Scan for the cell matching the given text and deliver its (x, y) coordinate at center. 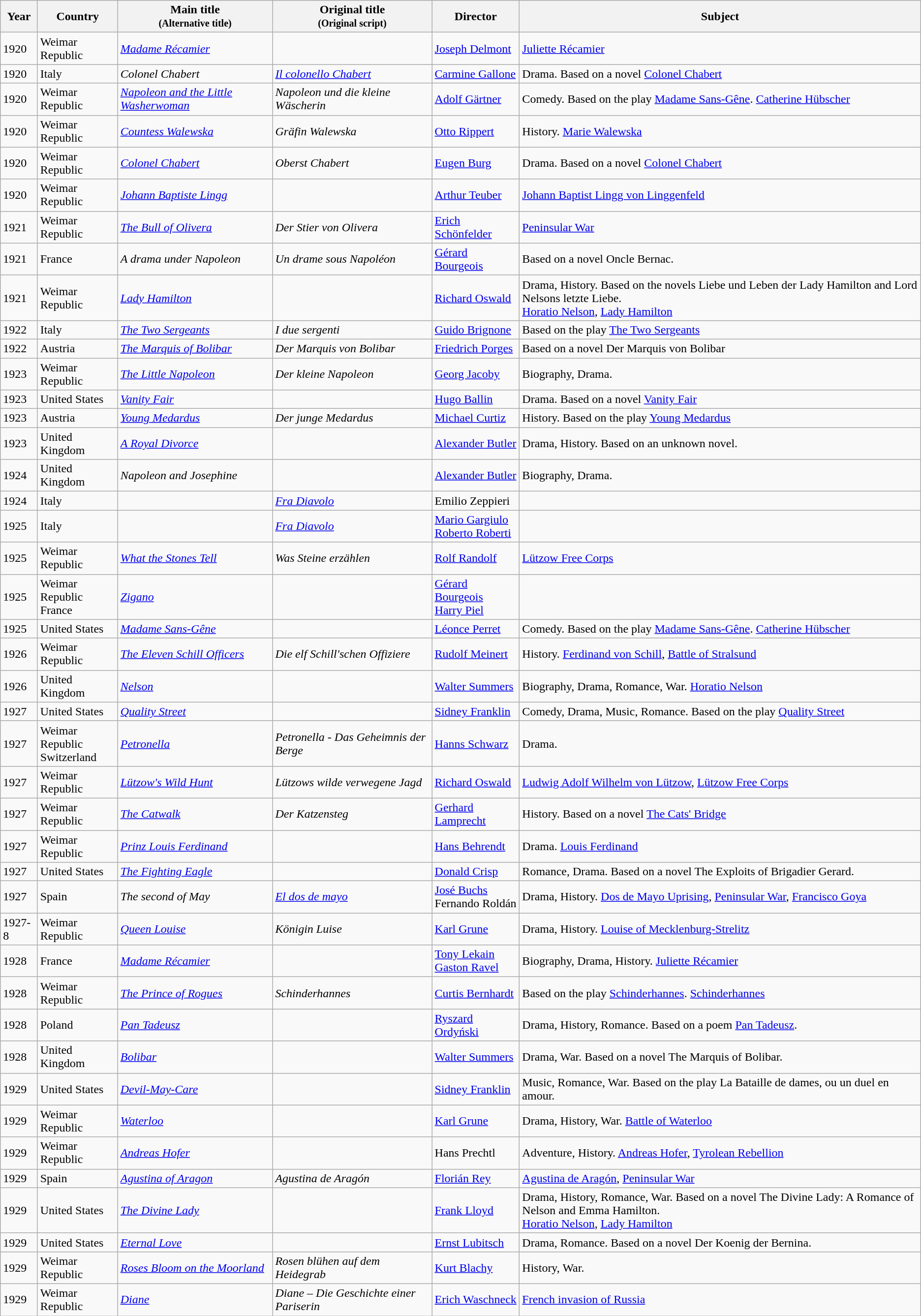
Drama. Based on a novel Vanity Fair (720, 399)
A drama under Napoleon (195, 259)
Guido Brignone (476, 330)
Erich Waschneck (476, 1300)
Napoleon and Josephine (195, 475)
Königin Luise (352, 929)
El dos de mayo (352, 897)
Pan Tadeusz (195, 1025)
Eugen Burg (476, 163)
Tony LekainGaston Ravel (476, 961)
Frank Lloyd (476, 1210)
Lady Hamilton (195, 298)
Drama, Romance. Based on a novel Der Koenig der Bernina. (720, 1242)
Drama, History, War. Battle of Waterloo (720, 1121)
José BuchsFernando Roldán (476, 897)
Georg Jacoby (476, 374)
Mario GargiuloRoberto Roberti (476, 526)
Napoleon und die kleine Wäscherin (352, 99)
History. Marie Walewska (720, 131)
What the Stones Tell (195, 558)
Carmine Gallone (476, 74)
The Little Napoleon (195, 374)
The Eleven Schill Officers (195, 654)
Weimar RepublicSwitzerland (78, 743)
Otto Rippert (476, 131)
Rolf Randolf (476, 558)
Biography, Drama, History. Juliette Récamier (720, 961)
Il colonello Chabert (352, 74)
Peninsular War (720, 227)
Devil-May-Care (195, 1089)
Lützow's Wild Hunt (195, 782)
Vanity Fair (195, 399)
Diane – Die Geschichte einer Pariserin (352, 1300)
Roses Bloom on the Moorland (195, 1267)
Johann Baptist Lingg von Linggenfeld (720, 195)
Der junge Medardus (352, 418)
Lützow Free Corps (720, 558)
Based on the play The Two Sergeants (720, 330)
Petronella (195, 743)
Un drame sous Napoléon (352, 259)
Friedrich Porges (476, 348)
Der Marquis von Bolibar (352, 348)
Zigano (195, 597)
Based on the play Schinderhannes. Schinderhannes (720, 993)
Lützows wilde verwegene Jagd (352, 782)
Der Katzensteg (352, 814)
History. Based on the play Young Medardus (720, 418)
Country (78, 17)
Oberst Chabert (352, 163)
History, War. (720, 1267)
The Bull of Olivera (195, 227)
Weimar RepublicFrance (78, 597)
Drama, History, Romance, War. Based on a novel The Divine Lady: A Romance of Nelson and Emma Hamilton.Horatio Nelson, Lady Hamilton (720, 1210)
Drama. Louis Ferdinand (720, 846)
Arthur Teuber (476, 195)
Year (19, 17)
Schinderhannes (352, 993)
Music, Romance, War. Based on the play La Bataille de dames, ou un duel en amour. (720, 1089)
Kurt Blachy (476, 1267)
Erich Schönfelder (476, 227)
The Fighting Eagle (195, 872)
History. Based on a novel The Cats' Bridge (720, 814)
The Prince of Rogues (195, 993)
Drama. (720, 743)
Drama, History. Louise of Mecklenburg-Strelitz (720, 929)
Ludwig Adolf Wilhelm von Lützow, Lützow Free Corps (720, 782)
French invasion of Russia (720, 1300)
Drama, War. Based on a novel The Marquis of Bolibar. (720, 1057)
Andreas Hofer (195, 1153)
Léonce Perret (476, 629)
I due sergenti (352, 330)
Der kleine Napoleon (352, 374)
Hans Prechtl (476, 1153)
Director (476, 17)
Petronella - Das Geheimnis der Berge (352, 743)
Comedy, Drama, Music, Romance. Based on the play Quality Street (720, 711)
Hanns Schwarz (476, 743)
Countess Walewska (195, 131)
Agustina de Aragón (352, 1178)
Subject (720, 17)
Eternal Love (195, 1242)
Emilio Zeppieri (476, 501)
History. Ferdinand von Schill, Battle of Stralsund (720, 654)
Drama, History, Romance. Based on a poem Pan Tadeusz. (720, 1025)
Bolibar (195, 1057)
Curtis Bernhardt (476, 993)
Drama, History. Based on an unknown novel. (720, 444)
The Two Sergeants (195, 330)
Ernst Lubitsch (476, 1242)
Based on a novel Oncle Bernac. (720, 259)
Gerhard Lamprecht (476, 814)
Florián Rey (476, 1178)
Prinz Louis Ferdinand (195, 846)
Ryszard Ordyński (476, 1025)
Adventure, History. Andreas Hofer, Tyrolean Rebellion (720, 1153)
Rosen blühen auf dem Heidegrab (352, 1267)
Die elf Schill'schen Offiziere (352, 654)
Rudolf Meinert (476, 654)
Adolf Gärtner (476, 99)
Young Medardus (195, 418)
Hugo Ballin (476, 399)
Waterloo (195, 1121)
Poland (78, 1025)
Based on a novel Der Marquis von Bolibar (720, 348)
Gérard Bourgeois (476, 259)
Agustina de Aragón, Peninsular War (720, 1178)
Joseph Delmont (476, 48)
Biography, Drama, Romance, War. Horatio Nelson (720, 686)
The Divine Lady (195, 1210)
The Catwalk (195, 814)
The Marquis of Bolibar (195, 348)
Gérard BourgeoisHarry Piel (476, 597)
Quality Street (195, 711)
1927-8 (19, 929)
Nelson (195, 686)
Johann Baptiste Lingg (195, 195)
Drama, History. Dos de Mayo Uprising, Peninsular War, Francisco Goya (720, 897)
Original title(Original script) (352, 17)
Napoleon and the Little Washerwoman (195, 99)
Hans Behrendt (476, 846)
Main title(Alternative title) (195, 17)
The second of May (195, 897)
A Royal Divorce (195, 444)
Romance, Drama. Based on a novel The Exploits of Brigadier Gerard. (720, 872)
Gräfin Walewska (352, 131)
Der Stier von Olivera (352, 227)
Diane (195, 1300)
Was Steine erzählen (352, 558)
Drama, History. Based on the novels Liebe und Leben der Lady Hamilton and Lord Nelsons letzte Liebe.Horatio Nelson, Lady Hamilton (720, 298)
Madame Sans-Gêne (195, 629)
Michael Curtiz (476, 418)
Agustina of Aragon (195, 1178)
Donald Crisp (476, 872)
Juliette Récamier (720, 48)
Queen Louise (195, 929)
